Determine the (x, y) coordinate at the center of the cell enclosing the given text.  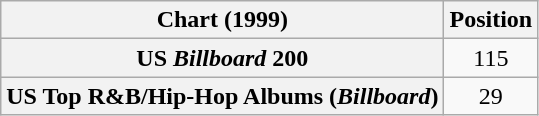
115 (491, 58)
29 (491, 96)
Position (491, 20)
Chart (1999) (222, 20)
US Billboard 200 (222, 58)
US Top R&B/Hip-Hop Albums (Billboard) (222, 96)
